Return the [x, y] coordinate for the center point of the cell that contains the specified text.  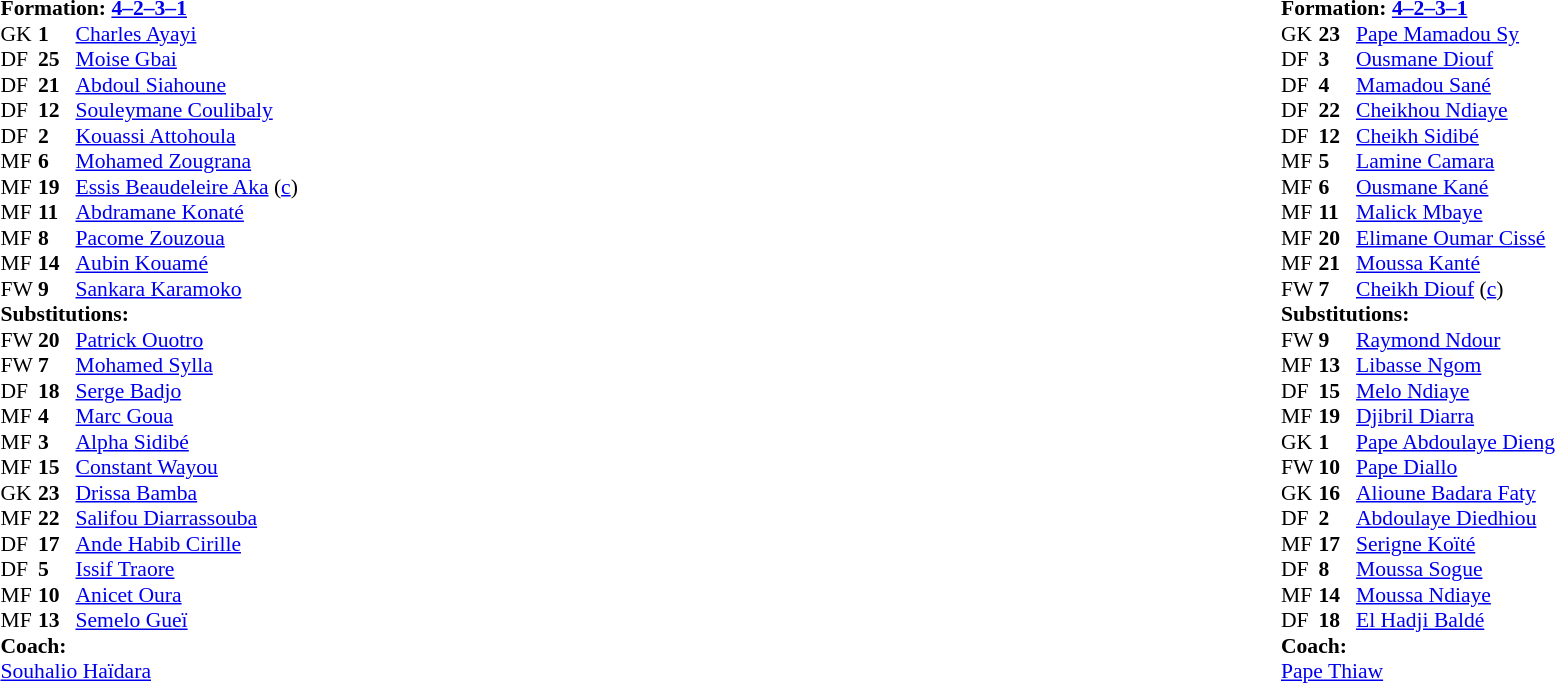
Lamine Camara [1456, 161]
Souleymane Coulibaly [187, 111]
Pape Diallo [1456, 467]
Moussa Sogue [1456, 569]
Alpha Sidibé [187, 442]
Charles Ayayi [187, 34]
16 [1337, 493]
Pape Mamadou Sy [1456, 34]
Marc Goua [187, 417]
Moussa Ndiaye [1456, 595]
Serigne Koïté [1456, 544]
Elimane Oumar Cissé [1456, 238]
Abdoul Siahoune [187, 85]
Semelo Gueï [187, 621]
Anicet Oura [187, 595]
Serge Badjo [187, 391]
Alioune Badara Faty [1456, 493]
Cheikh Diouf (c) [1456, 289]
Libasse Ngom [1456, 365]
Ande Habib Cirille [187, 544]
Malick Mbaye [1456, 213]
Mamadou Sané [1456, 85]
Moise Gbai [187, 59]
Ousmane Diouf [1456, 59]
Melo Ndiaye [1456, 391]
Mohamed Zougrana [187, 161]
Abdramane Konaté [187, 213]
Cheikh Sidibé [1456, 136]
Moussa Kanté [1456, 263]
Ousmane Kané [1456, 187]
Constant Wayou [187, 467]
Drissa Bamba [187, 493]
Patrick Ouotro [187, 340]
Raymond Ndour [1456, 340]
Issif Traore [187, 569]
El Hadji Baldé [1456, 621]
Aubin Kouamé [187, 263]
25 [57, 59]
Essis Beaudeleire Aka (c) [187, 187]
Djibril Diarra [1456, 417]
Salifou Diarrassouba [187, 519]
Mohamed Sylla [187, 365]
Abdoulaye Diedhiou [1456, 519]
Pape Abdoulaye Dieng [1456, 442]
Cheikhou Ndiaye [1456, 111]
Kouassi Attohoula [187, 136]
Sankara Karamoko [187, 289]
Pacome Zouzoua [187, 238]
